Output the [x, y] coordinate of the center of the cell containing the given text.  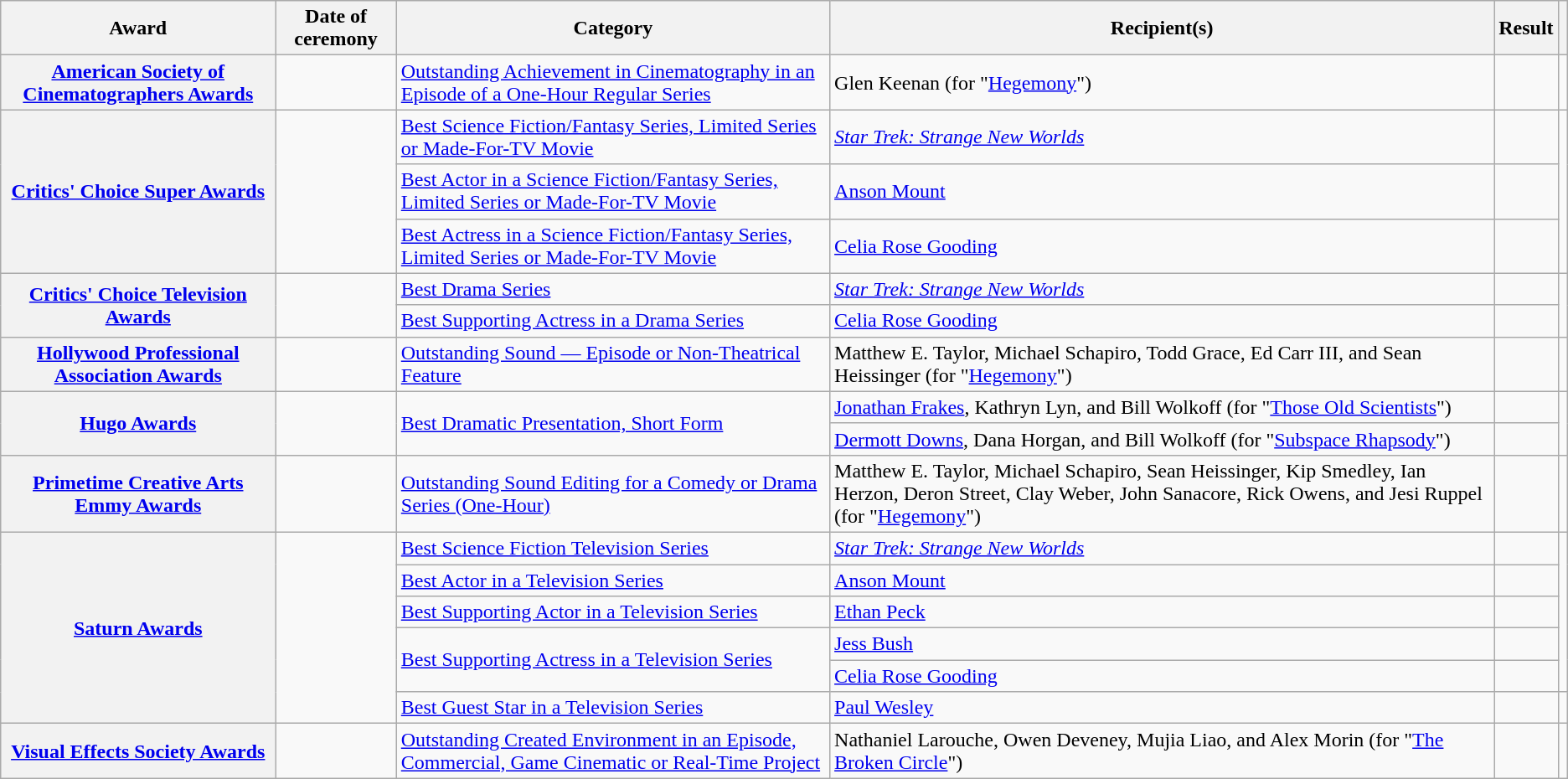
Outstanding Created Environment in an Episode, Commercial, Game Cinematic or Real-Time Project [613, 751]
Paul Wesley [1163, 708]
Category [613, 28]
Visual Effects Society Awards [138, 751]
Hugo Awards [138, 423]
Best Actor in a Science Fiction/Fantasy Series, Limited Series or Made-For-TV Movie [613, 191]
Best Actress in a Science Fiction/Fantasy Series, Limited Series or Made-For-TV Movie [613, 246]
Dermott Downs, Dana Horgan, and Bill Wolkoff (for "Subspace Rhapsody") [1163, 439]
Best Supporting Actor in a Television Series [613, 612]
Hollywood Professional Association Awards [138, 364]
Best Supporting Actress in a Television Series [613, 660]
Primetime Creative Arts Emmy Awards [138, 493]
Best Guest Star in a Television Series [613, 708]
American Society of Cinematographers Awards [138, 82]
Saturn Awards [138, 627]
Matthew E. Taylor, Michael Schapiro, Todd Grace, Ed Carr III, and Sean Heissinger (for "Hegemony") [1163, 364]
Outstanding Sound Editing for a Comedy or Drama Series (One-Hour) [613, 493]
Best Science Fiction/Fantasy Series, Limited Series or Made-For-TV Movie [613, 137]
Result [1526, 28]
Jess Bush [1163, 644]
Award [138, 28]
Best Actor in a Television Series [613, 580]
Critics' Choice Television Awards [138, 305]
Outstanding Sound — Episode or Non-Theatrical Feature [613, 364]
Outstanding Achievement in Cinematography in an Episode of a One-Hour Regular Series [613, 82]
Glen Keenan (for "Hegemony") [1163, 82]
Ethan Peck [1163, 612]
Date of ceremony [336, 28]
Nathaniel Larouche, Owen Deveney, Mujia Liao, and Alex Morin (for "The Broken Circle") [1163, 751]
Recipient(s) [1163, 28]
Best Supporting Actress in a Drama Series [613, 321]
Best Science Fiction Television Series [613, 548]
Jonathan Frakes, Kathryn Lyn, and Bill Wolkoff (for "Those Old Scientists") [1163, 407]
Best Dramatic Presentation, Short Form [613, 423]
Critics' Choice Super Awards [138, 191]
Best Drama Series [613, 289]
